Determine the [x, y] coordinate at the center of the cell enclosing the given text.  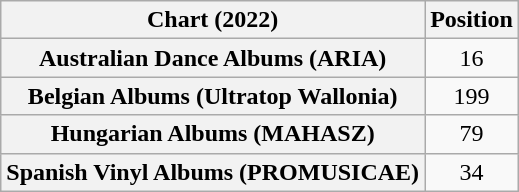
Australian Dance Albums (ARIA) [213, 58]
199 [472, 96]
Position [472, 20]
Spanish Vinyl Albums (PROMUSICAE) [213, 172]
79 [472, 134]
16 [472, 58]
34 [472, 172]
Belgian Albums (Ultratop Wallonia) [213, 96]
Chart (2022) [213, 20]
Hungarian Albums (MAHASZ) [213, 134]
